Return the [x, y] coordinate for the center point of the cell that contains the specified text.  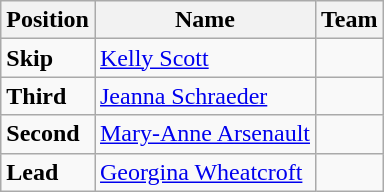
Skip [48, 58]
Name [204, 20]
Third [48, 96]
Georgina Wheatcroft [204, 172]
Team [350, 20]
Mary-Anne Arsenault [204, 134]
Second [48, 134]
Lead [48, 172]
Position [48, 20]
Jeanna Schraeder [204, 96]
Kelly Scott [204, 58]
